Scan for the cell matching the given text and deliver its [X, Y] coordinate at center. 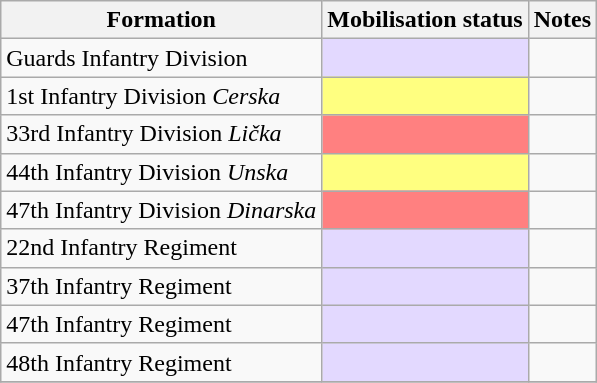
47th Infantry Division Dinarska [162, 210]
33rd Infantry Division Lička [162, 134]
37th Infantry Regiment [162, 286]
44th Infantry Division Unska [162, 172]
1st Infantry Division Cerska [162, 96]
Notes [562, 20]
Mobilisation status [425, 20]
48th Infantry Regiment [162, 362]
47th Infantry Regiment [162, 324]
22nd Infantry Regiment [162, 248]
Guards Infantry Division [162, 58]
Formation [162, 20]
